Provide the (x, y) coordinate of the cell's center where the given text is located.  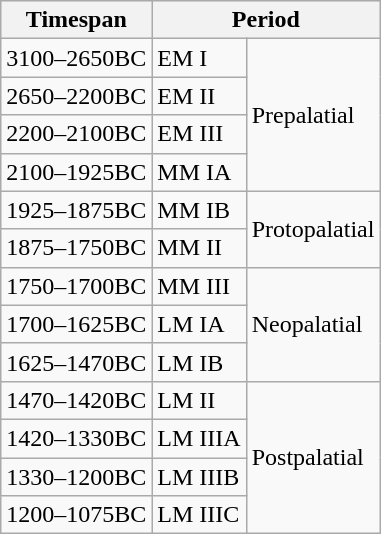
1420–1330BC (76, 438)
LM IA (199, 324)
1925–1875BC (76, 210)
1200–1075BC (76, 515)
Protopalatial (313, 229)
MM IA (199, 172)
LM IB (199, 362)
2200–2100BC (76, 134)
EM III (199, 134)
EM II (199, 96)
MM II (199, 248)
LM IIIB (199, 477)
Period (266, 20)
EM I (199, 58)
1875–1750BC (76, 248)
MM IB (199, 210)
Postpalatial (313, 457)
2650–2200BC (76, 96)
1470–1420BC (76, 400)
1750–1700BC (76, 286)
1330–1200BC (76, 477)
1700–1625BC (76, 324)
LM IIIC (199, 515)
2100–1925BC (76, 172)
Neopalatial (313, 324)
1625–1470BC (76, 362)
LM IIIA (199, 438)
Timespan (76, 20)
3100–2650BC (76, 58)
MM III (199, 286)
Prepalatial (313, 115)
LM II (199, 400)
